Output the [X, Y] coordinate of the center of the cell containing the given text.  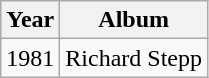
1981 [30, 58]
Album [134, 20]
Richard Stepp [134, 58]
Year [30, 20]
